From the cell containing the given text, extract its center point as [X, Y] coordinate. 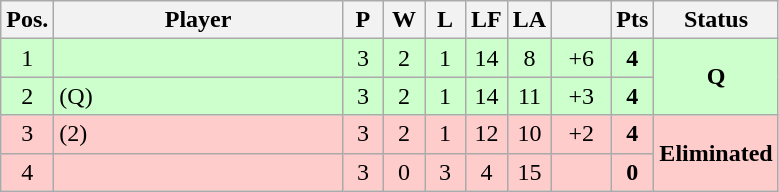
Eliminated [716, 153]
LA [529, 20]
Q [716, 77]
12 [487, 134]
11 [529, 96]
(2) [198, 134]
Pos. [28, 20]
W [404, 20]
Status [716, 20]
Pts [632, 20]
L [444, 20]
15 [529, 172]
+2 [582, 134]
8 [529, 58]
Player [198, 20]
(Q) [198, 96]
P [362, 20]
LF [487, 20]
10 [529, 134]
+6 [582, 58]
+3 [582, 96]
